Locate the cell with the specified text and output its [x, y] center coordinate. 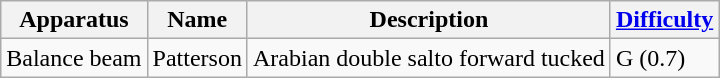
Name [197, 20]
Difficulty [664, 20]
Description [428, 20]
Patterson [197, 58]
Balance beam [74, 58]
Apparatus [74, 20]
G (0.7) [664, 58]
Arabian double salto forward tucked [428, 58]
